For the text-containing cell, return its midpoint in (x, y) coordinate format. 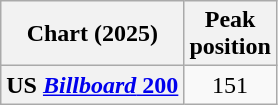
Chart (2025) (92, 34)
151 (230, 85)
US Billboard 200 (92, 85)
Peakposition (230, 34)
